Detect which cell encompasses the target text, then output its (x, y) center coordinate. 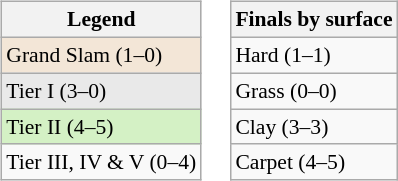
Tier II (4–5) (101, 127)
Finals by surface (314, 20)
Hard (1–1) (314, 55)
Tier I (3–0) (101, 91)
Grand Slam (1–0) (101, 55)
Carpet (4–5) (314, 162)
Tier III, IV & V (0–4) (101, 162)
Legend (101, 20)
Grass (0–0) (314, 91)
Clay (3–3) (314, 127)
